Capture the cell that displays the provided text and extract its [x, y] central coordinate. 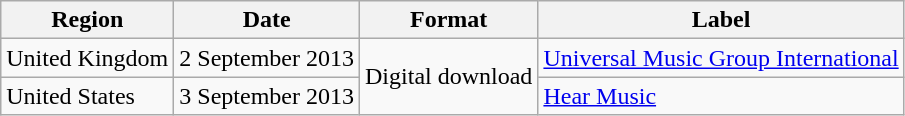
3 September 2013 [267, 96]
Universal Music Group International [721, 58]
United States [88, 96]
2 September 2013 [267, 58]
Digital download [449, 77]
Hear Music [721, 96]
Format [449, 20]
Date [267, 20]
Label [721, 20]
United Kingdom [88, 58]
Region [88, 20]
